Output the [x, y] coordinate of the center of the cell containing the given text.  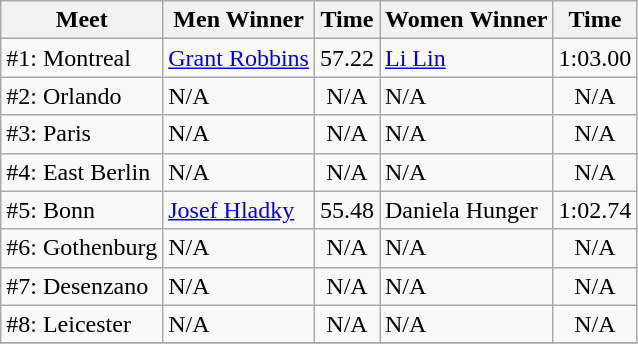
#3: Paris [82, 134]
#1: Montreal [82, 58]
#6: Gothenburg [82, 248]
Women Winner [467, 20]
#5: Bonn [82, 210]
55.48 [346, 210]
57.22 [346, 58]
#8: Leicester [82, 324]
Meet [82, 20]
Daniela Hunger [467, 210]
#2: Orlando [82, 96]
Grant Robbins [239, 58]
Men Winner [239, 20]
1:02.74 [595, 210]
1:03.00 [595, 58]
Josef Hladky [239, 210]
#7: Desenzano [82, 286]
Li Lin [467, 58]
#4: East Berlin [82, 172]
